Scan for the cell matching the given text and deliver its [x, y] coordinate at center. 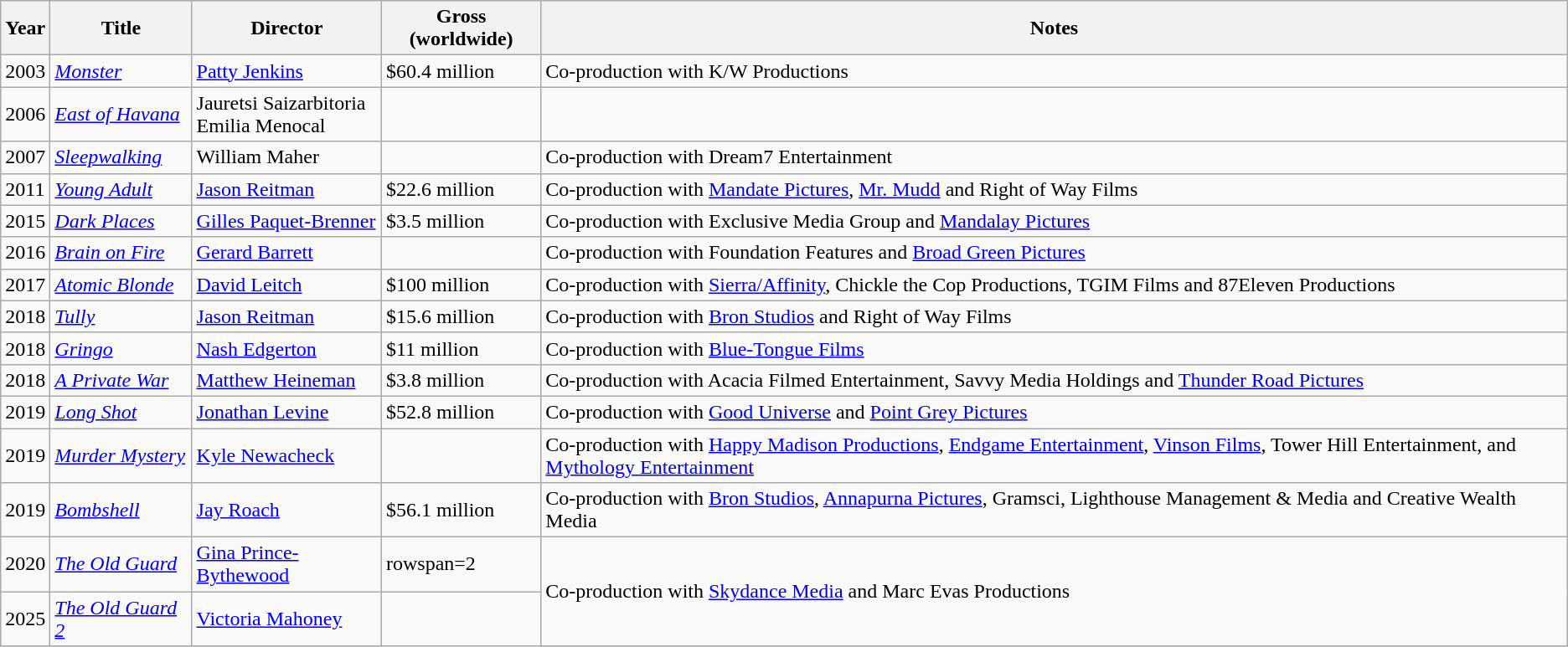
Co-production with Skydance Media and Marc Evas Productions [1054, 592]
Dark Places [121, 221]
2007 [25, 157]
$22.6 million [461, 189]
Title [121, 28]
Co-production with Bron Studios and Right of Way Films [1054, 316]
Bombshell [121, 511]
The Old Guard [121, 564]
Sleepwalking [121, 157]
2016 [25, 253]
$3.5 million [461, 221]
A Private War [121, 380]
2011 [25, 189]
Gerard Barrett [286, 253]
Co-production with Mandate Pictures, Mr. Mudd and Right of Way Films [1054, 189]
Victoria Mahoney [286, 619]
$100 million [461, 285]
William Maher [286, 157]
Co-production with Happy Madison Productions, Endgame Entertainment, Vinson Films, Tower Hill Entertainment, and Mythology Entertainment [1054, 455]
Director [286, 28]
$15.6 million [461, 316]
David Leitch [286, 285]
Jay Roach [286, 511]
Co-production with Bron Studios, Annapurna Pictures, Gramsci, Lighthouse Management & Media and Creative Wealth Media [1054, 511]
Co-production with K/W Productions [1054, 71]
$11 million [461, 348]
Nash Edgerton [286, 348]
Brain on Fire [121, 253]
Tully [121, 316]
$52.8 million [461, 412]
Atomic Blonde [121, 285]
Jauretsi SaizarbitoriaEmilia Menocal [286, 114]
Murder Mystery [121, 455]
Co-production with Exclusive Media Group and Mandalay Pictures [1054, 221]
Matthew Heineman [286, 380]
Long Shot [121, 412]
$60.4 million [461, 71]
Kyle Newacheck [286, 455]
East of Havana [121, 114]
2006 [25, 114]
Co-production with Good Universe and Point Grey Pictures [1054, 412]
2017 [25, 285]
Co-production with Dream7 Entertainment [1054, 157]
Co-production with Foundation Features and Broad Green Pictures [1054, 253]
The Old Guard 2 [121, 619]
$3.8 million [461, 380]
2025 [25, 619]
Jonathan Levine [286, 412]
Young Adult [121, 189]
Gringo [121, 348]
2015 [25, 221]
Gross (worldwide) [461, 28]
Notes [1054, 28]
rowspan=2 [461, 564]
2003 [25, 71]
Monster [121, 71]
$56.1 million [461, 511]
2020 [25, 564]
Gina Prince-Bythewood [286, 564]
Year [25, 28]
Co-production with Acacia Filmed Entertainment, Savvy Media Holdings and Thunder Road Pictures [1054, 380]
Gilles Paquet-Brenner [286, 221]
Co-production with Blue-Tongue Films [1054, 348]
Co-production with Sierra/Affinity, Chickle the Cop Productions, TGIM Films and 87Eleven Productions [1054, 285]
Patty Jenkins [286, 71]
